Return the (x, y) coordinate for the center point of the cell that contains the specified text.  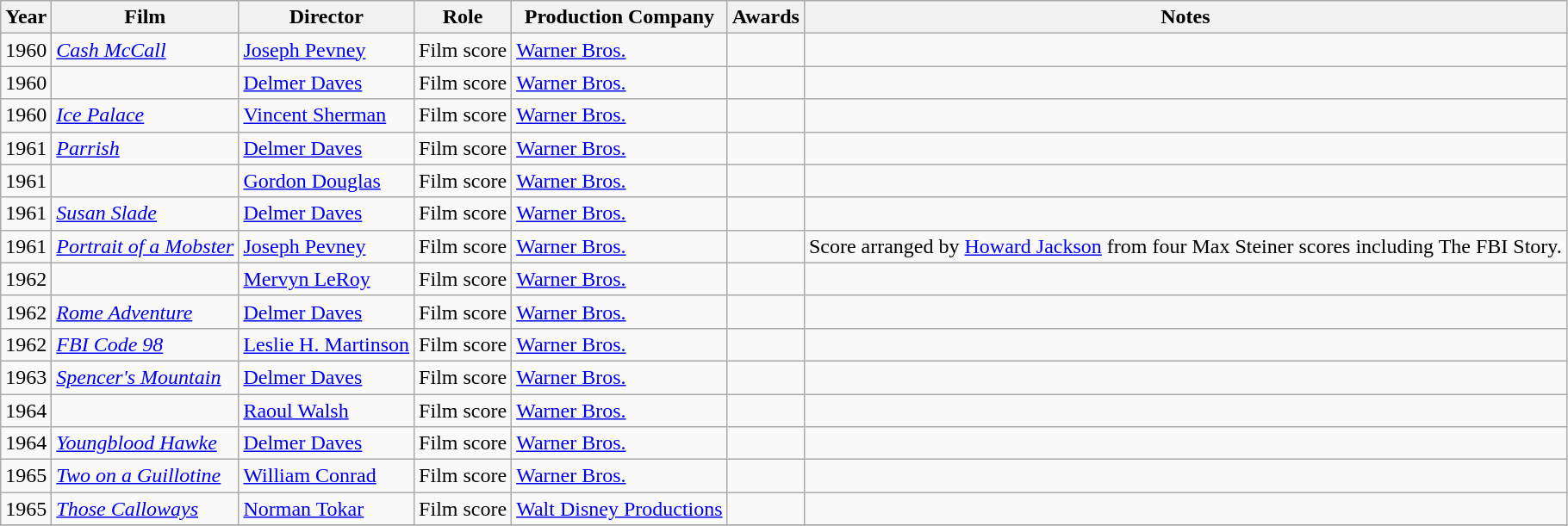
Rome Adventure (145, 312)
Gordon Douglas (327, 181)
Mervyn LeRoy (327, 279)
Year (26, 17)
Two on a Guillotine (145, 476)
Cash McCall (145, 50)
Film (145, 17)
Susan Slade (145, 213)
FBI Code 98 (145, 344)
Production Company (619, 17)
William Conrad (327, 476)
Leslie H. Martinson (327, 344)
Ice Palace (145, 115)
Role (464, 17)
Spencer's Mountain (145, 377)
Score arranged by Howard Jackson from four Max Steiner scores including The FBI Story. (1185, 246)
Youngblood Hawke (145, 443)
Portrait of a Mobster (145, 246)
Awards (765, 17)
Vincent Sherman (327, 115)
Raoul Walsh (327, 411)
1963 (26, 377)
Director (327, 17)
Parrish (145, 148)
Walt Disney Productions (619, 509)
Notes (1185, 17)
Norman Tokar (327, 509)
Those Calloways (145, 509)
